Return the [X, Y] coordinate for the center point of the cell that contains the specified text.  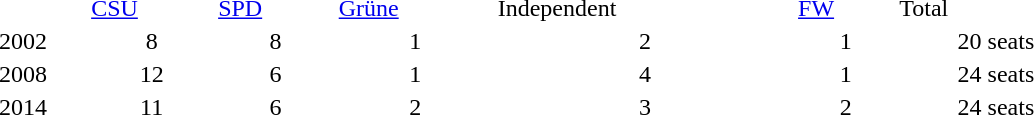
2 [645, 42]
12 [152, 74]
6 [276, 74]
4 [645, 74]
